From the cell containing the given text, extract its center point as [x, y] coordinate. 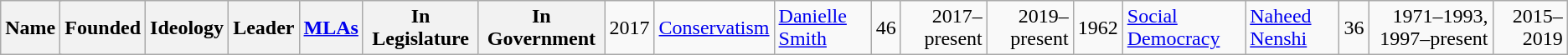
2017 [630, 28]
Social Democracy [1184, 28]
1971–1993, 1997–present [1431, 28]
Naheed Nenshi [1292, 28]
2019–present [1030, 28]
Name [30, 28]
MLAs [331, 28]
Founded [103, 28]
46 [886, 28]
36 [1354, 28]
Leader [264, 28]
2015–2019 [1529, 28]
In Legislature [420, 28]
Ideology [188, 28]
Conservatism [714, 28]
Danielle Smith [823, 28]
1962 [1097, 28]
In Government [541, 28]
2017–present [943, 28]
